Capture the cell that displays the provided text and extract its (x, y) central coordinate. 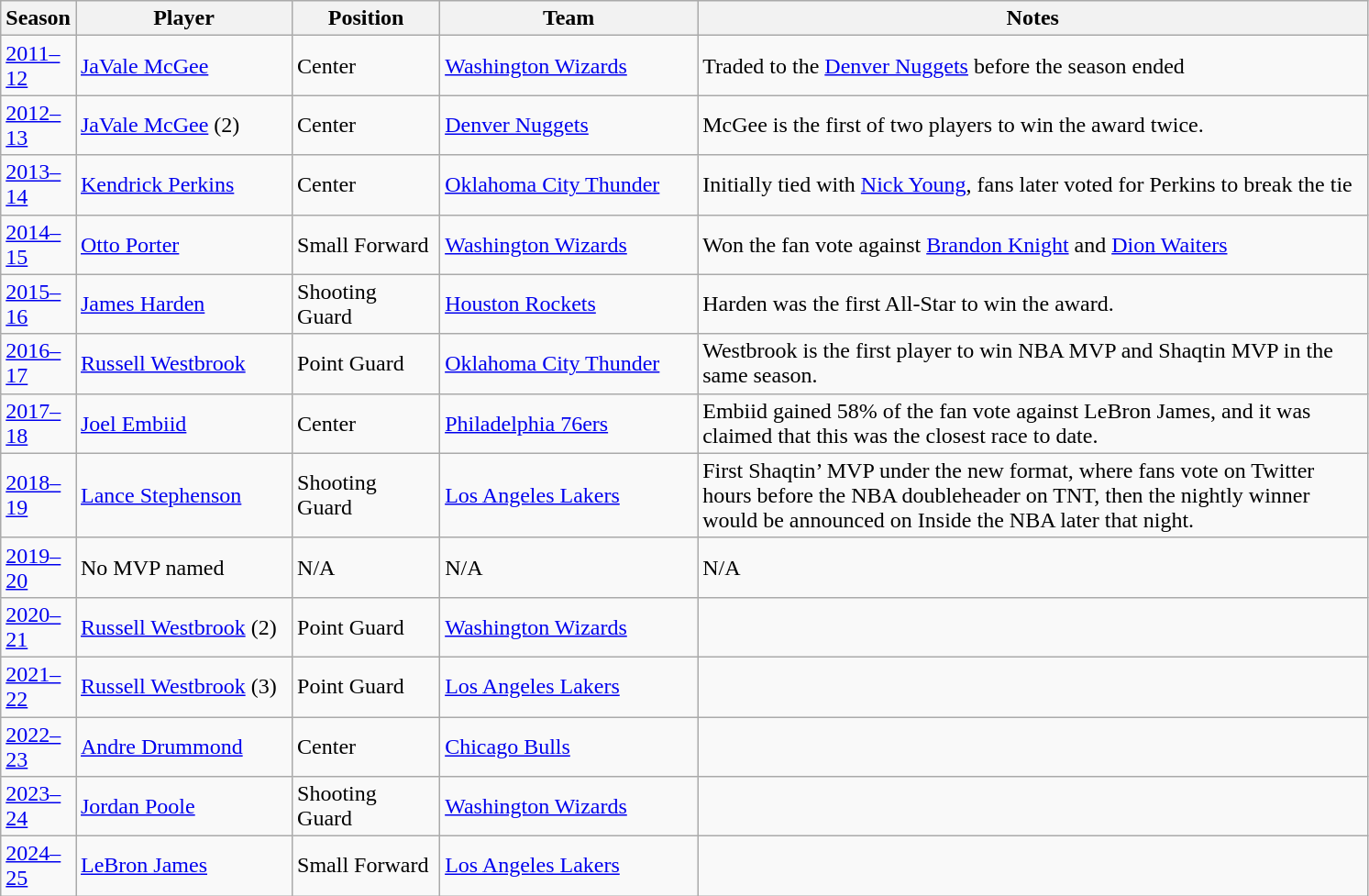
Position (367, 18)
Otto Porter (183, 244)
McGee is the first of two players to win the award twice. (1032, 125)
2021–22 (39, 686)
Won the fan vote against Brandon Knight and Dion Waiters (1032, 244)
Initially tied with Nick Young, fans later voted for Perkins to break the tie (1032, 185)
Chicago Bulls (569, 747)
Harden was the first All-Star to win the award. (1032, 304)
Embiid gained 58% of the fan vote against LeBron James, and it was claimed that this was the closest race to date. (1032, 424)
Traded to the Denver Nuggets before the season ended (1032, 66)
2019–20 (39, 567)
Season (39, 18)
Houston Rockets (569, 304)
2023–24 (39, 807)
2017–18 (39, 424)
2022–23 (39, 747)
Joel Embiid (183, 424)
Andre Drummond (183, 747)
2014–15 (39, 244)
No MVP named (183, 567)
Russell Westbrook (3) (183, 686)
2011–12 (39, 66)
Westbrook is the first player to win NBA MVP and Shaqtin MVP in the same season. (1032, 363)
James Harden (183, 304)
2015–16 (39, 304)
2020–21 (39, 627)
JaVale McGee (2) (183, 125)
2013–14 (39, 185)
Kendrick Perkins (183, 185)
Team (569, 18)
Russell Westbrook (2) (183, 627)
LeBron James (183, 866)
2016–17 (39, 363)
JaVale McGee (183, 66)
Russell Westbrook (183, 363)
2024–25 (39, 866)
2012–13 (39, 125)
Jordan Poole (183, 807)
Notes (1032, 18)
Player (183, 18)
Denver Nuggets (569, 125)
Philadelphia 76ers (569, 424)
Lance Stephenson (183, 495)
2018–19 (39, 495)
